Find where the given text appears and provide that cell's center as (X, Y) coordinate. 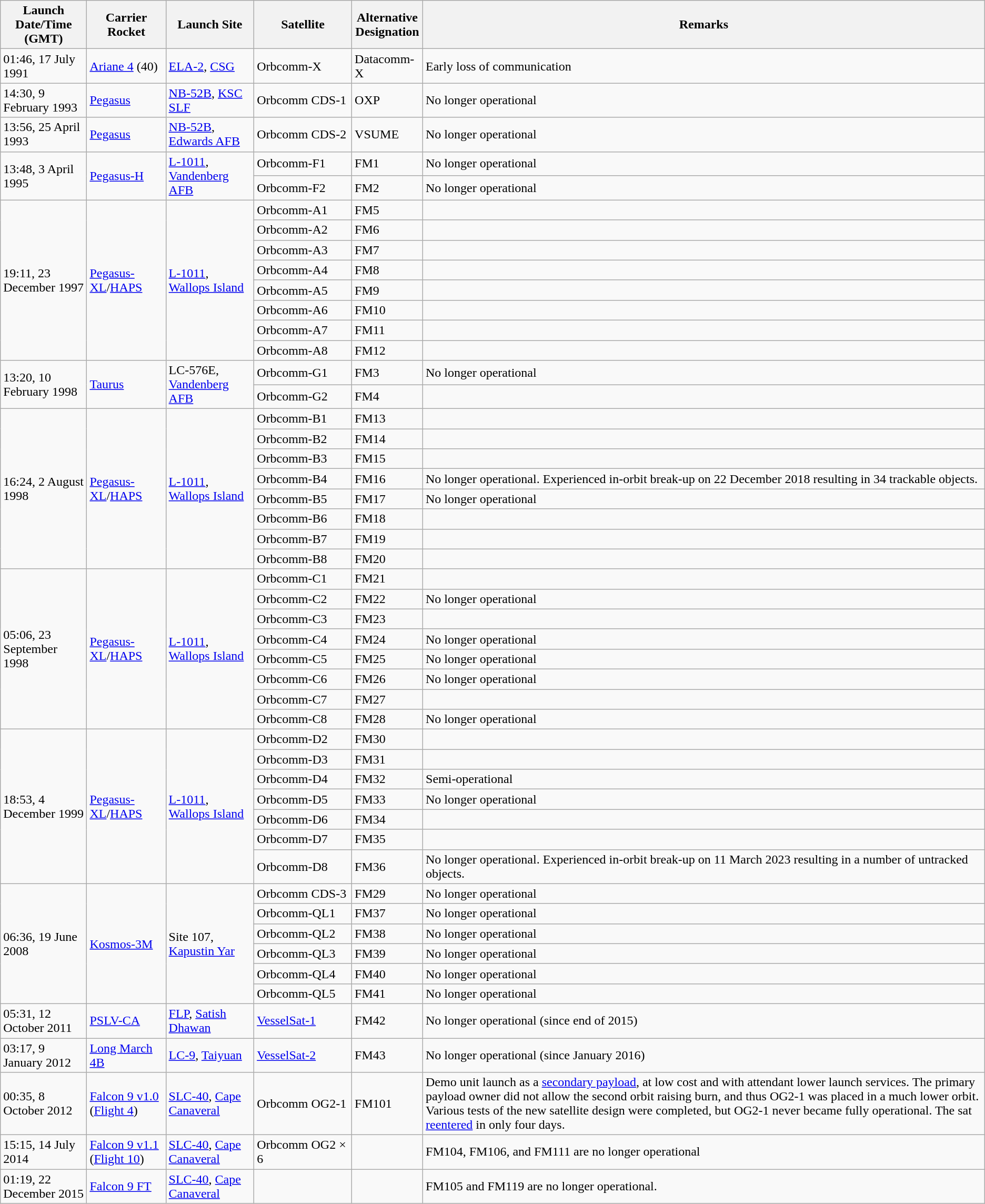
FM8 (387, 270)
FM19 (387, 539)
Orbcomm-A8 (303, 350)
Orbcomm-A7 (303, 330)
LC-9, Taiyuan (210, 1055)
Kosmos-3M (126, 944)
FM41 (387, 994)
FM101 (387, 1104)
Orbcomm-QL5 (303, 994)
Orbcomm-D5 (303, 799)
Orbcomm-A4 (303, 270)
13:56, 25 April 1993 (44, 135)
Orbcomm OG2 × 6 (303, 1152)
FM28 (387, 719)
FM42 (387, 1021)
FM37 (387, 914)
Taurus (126, 385)
Orbcomm-B1 (303, 419)
Orbcomm-B7 (303, 539)
FM7 (387, 250)
FM24 (387, 639)
Orbcomm-D3 (303, 759)
No longer operational (since end of 2015) (704, 1021)
16:24, 2 August 1998 (44, 489)
13:48, 3 April 1995 (44, 176)
Orbcomm-B2 (303, 439)
FM23 (387, 619)
FM39 (387, 954)
Ariane 4 (40) (126, 66)
18:53, 4 December 1999 (44, 806)
Launch Date/Time (GMT) (44, 25)
FM15 (387, 459)
FM2 (387, 188)
Datacomm-X (387, 66)
Orbcomm-QL3 (303, 954)
FM104, FM106, and FM111 are no longer operational (704, 1152)
FM14 (387, 439)
Orbcomm-A6 (303, 310)
Orbcomm-A2 (303, 230)
Launch Site (210, 25)
FM21 (387, 579)
14:30, 9 February 1993 (44, 100)
Falcon 9 v1.1 (Flight 10) (126, 1152)
ELA-2, CSG (210, 66)
Orbcomm-F2 (303, 188)
NB-52B, Edwards AFB (210, 135)
06:36, 19 June 2008 (44, 944)
Orbcomm-A5 (303, 290)
Orbcomm-QL1 (303, 914)
Orbcomm-D2 (303, 739)
No longer operational (since January 2016) (704, 1055)
FM3 (387, 373)
FM26 (387, 679)
Orbcomm-C1 (303, 579)
05:06, 23 September 1998 (44, 649)
01:46, 17 July 1991 (44, 66)
FM9 (387, 290)
Long March 4B (126, 1055)
FM11 (387, 330)
FM17 (387, 499)
Orbcomm-D8 (303, 866)
Orbcomm-C7 (303, 699)
FM40 (387, 974)
FM32 (387, 779)
FLP, Satish Dhawan (210, 1021)
FM34 (387, 819)
No longer operational. Experienced in-orbit break-up on 22 December 2018 resulting in 34 trackable objects. (704, 479)
Orbcomm CDS-1 (303, 100)
01:19, 22 December 2015 (44, 1186)
Remarks (704, 25)
FM4 (387, 397)
Semi-operational (704, 779)
Falcon 9 FT (126, 1186)
FM10 (387, 310)
Carrier Rocket (126, 25)
Orbcomm-B3 (303, 459)
00:35, 8 October 2012 (44, 1104)
Orbcomm OG2-1 (303, 1104)
13:20, 10 February 1998 (44, 385)
Orbcomm-C2 (303, 599)
Orbcomm-D6 (303, 819)
Early loss of communication (704, 66)
Orbcomm-B5 (303, 499)
L-1011, Vandenberg AFB (210, 176)
VesselSat-2 (303, 1055)
FM31 (387, 759)
Satellite (303, 25)
NB-52B, KSC SLF (210, 100)
Orbcomm-F1 (303, 164)
Orbcomm-B8 (303, 559)
Orbcomm-X (303, 66)
Orbcomm CDS-3 (303, 894)
FM20 (387, 559)
FM5 (387, 210)
19:11, 23 December 1997 (44, 280)
Orbcomm-A3 (303, 250)
FM18 (387, 519)
03:17, 9 January 2012 (44, 1055)
Orbcomm-B6 (303, 519)
FM13 (387, 419)
VesselSat-1 (303, 1021)
Orbcomm-G2 (303, 397)
LC-576E, Vandenberg AFB (210, 385)
FM1 (387, 164)
Orbcomm-C3 (303, 619)
15:15, 14 July 2014 (44, 1152)
Orbcomm-A1 (303, 210)
FM27 (387, 699)
Orbcomm-C6 (303, 679)
Orbcomm CDS-2 (303, 135)
Orbcomm-B4 (303, 479)
FM105 and FM119 are no longer operational. (704, 1186)
Orbcomm-D7 (303, 839)
FM33 (387, 799)
AlternativeDesignation (387, 25)
FM16 (387, 479)
Orbcomm-C5 (303, 659)
FM36 (387, 866)
Orbcomm-C8 (303, 719)
05:31, 12 October 2011 (44, 1021)
FM29 (387, 894)
FM35 (387, 839)
FM38 (387, 934)
FM12 (387, 350)
OXP (387, 100)
PSLV-CA (126, 1021)
Orbcomm-D4 (303, 779)
Falcon 9 v1.0 (Flight 4) (126, 1104)
Orbcomm-QL2 (303, 934)
FM25 (387, 659)
FM22 (387, 599)
No longer operational. Experienced in-orbit break-up on 11 March 2023 resulting in a number of untracked objects. (704, 866)
FM43 (387, 1055)
FM30 (387, 739)
Pegasus-H (126, 176)
Site 107, Kapustin Yar (210, 944)
FM6 (387, 230)
VSUME (387, 135)
Orbcomm-C4 (303, 639)
Orbcomm-QL4 (303, 974)
Orbcomm-G1 (303, 373)
